Pinpoint the cell where the given text exists, returning its [x, y] midpoint coordinate. 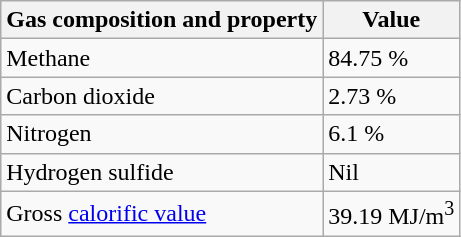
Carbon dioxide [162, 96]
84.75 % [392, 58]
Methane [162, 58]
Value [392, 20]
Gas composition and property [162, 20]
39.19 MJ/m3 [392, 214]
Hydrogen sulfide [162, 172]
6.1 % [392, 134]
Gross calorific value [162, 214]
2.73 % [392, 96]
Nitrogen [162, 134]
Nil [392, 172]
